Scan for the cell matching the given text and deliver its (x, y) coordinate at center. 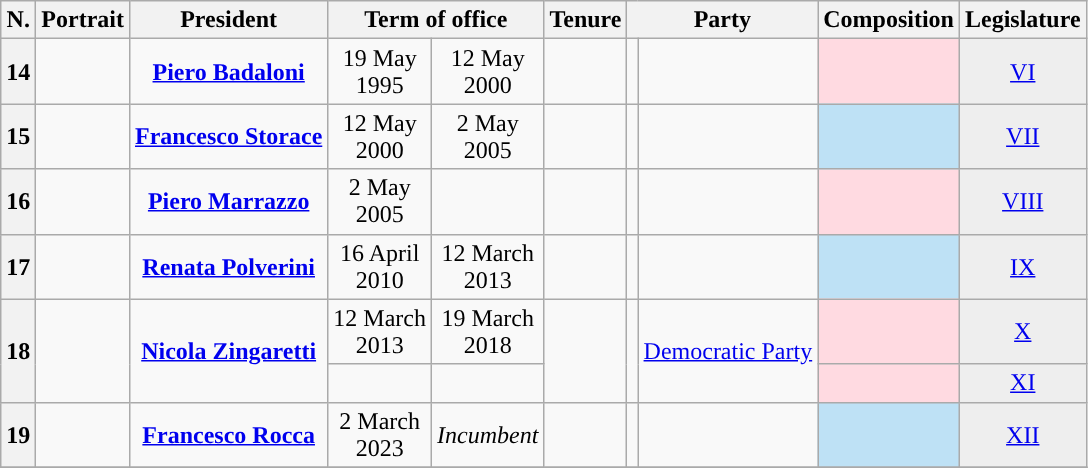
XI (1022, 383)
XII (1022, 434)
Francesco Storace (228, 136)
Tenure (586, 20)
19 (18, 434)
IX (1022, 266)
VII (1022, 136)
19 May1995 (380, 72)
16 (18, 202)
Francesco Rocca (228, 434)
President (228, 20)
X (1022, 332)
Piero Marrazzo (228, 202)
Democratic Party (728, 350)
19 March2018 (488, 332)
Legislature (1022, 20)
VI (1022, 72)
N. (18, 20)
2 March2023 (380, 434)
Portrait (83, 20)
Incumbent (488, 434)
15 (18, 136)
Renata Polverini (228, 266)
Piero Badaloni (228, 72)
Composition (889, 20)
14 (18, 72)
Nicola Zingaretti (228, 350)
Party (722, 20)
16 April2010 (380, 266)
17 (18, 266)
18 (18, 350)
VIII (1022, 202)
Term of office (436, 20)
